Pinpoint the cell where the given text exists, returning its [x, y] midpoint coordinate. 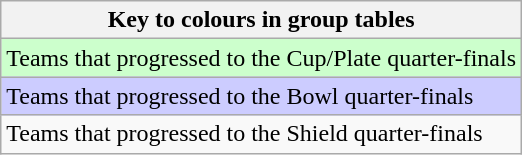
Teams that progressed to the Bowl quarter-finals [262, 96]
Key to colours in group tables [262, 20]
Teams that progressed to the Cup/Plate quarter-finals [262, 58]
Teams that progressed to the Shield quarter-finals [262, 134]
